For the text-containing cell, return its midpoint in [X, Y] coordinate format. 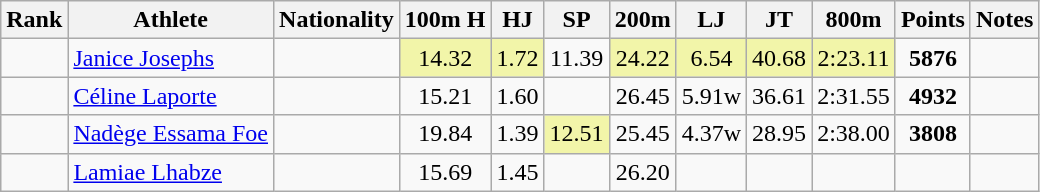
15.69 [445, 172]
800m [854, 20]
14.32 [445, 58]
Nationality [337, 20]
2:38.00 [854, 134]
26.45 [642, 96]
4932 [932, 96]
15.21 [445, 96]
Lamiae Lhabze [171, 172]
26.20 [642, 172]
5876 [932, 58]
6.54 [711, 58]
1.45 [518, 172]
JT [780, 20]
LJ [711, 20]
Rank [34, 20]
Janice Josephs [171, 58]
Céline Laporte [171, 96]
36.61 [780, 96]
2:31.55 [854, 96]
SP [576, 20]
HJ [518, 20]
28.95 [780, 134]
100m H [445, 20]
Notes [1004, 20]
5.91w [711, 96]
200m [642, 20]
25.45 [642, 134]
2:23.11 [854, 58]
Points [932, 20]
1.72 [518, 58]
4.37w [711, 134]
Nadège Essama Foe [171, 134]
19.84 [445, 134]
12.51 [576, 134]
40.68 [780, 58]
1.60 [518, 96]
1.39 [518, 134]
24.22 [642, 58]
Athlete [171, 20]
11.39 [576, 58]
3808 [932, 134]
